Output the [X, Y] coordinate of the center of the cell containing the given text.  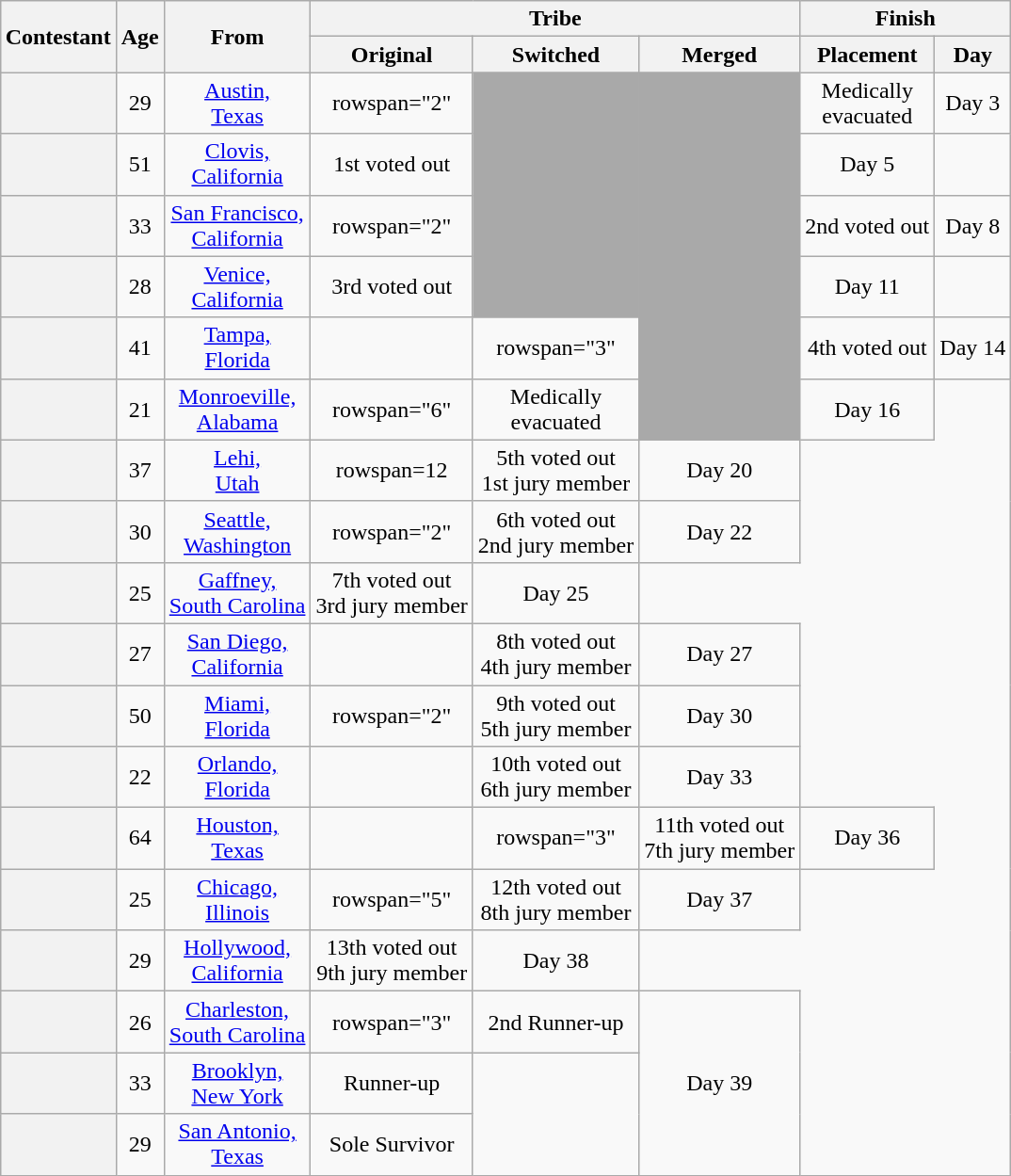
10th voted out6th jury member [555, 778]
Tribe [555, 19]
San Antonio,Texas [237, 1145]
Lehi,Utah [237, 471]
Finish [906, 19]
San Diego,California [237, 653]
12th voted out8th jury member [555, 900]
50 [139, 716]
rowspan=12 [392, 471]
64 [139, 838]
Chicago,Illinois [237, 900]
Tampa,Florida [237, 348]
Day 22 [719, 531]
Day 39 [719, 1083]
Day 20 [719, 471]
Day 25 [555, 593]
Age [139, 37]
Brooklyn,New York [237, 1083]
Day 27 [719, 653]
27 [139, 653]
Day 11 [868, 286]
rowspan="5" [392, 900]
11th voted out7th jury member [719, 838]
7th voted out3rd jury member [392, 593]
13th voted out9th jury member [392, 960]
Day 36 [868, 838]
Miami,Florida [237, 716]
30 [139, 531]
Gaffney,South Carolina [237, 593]
Day 8 [973, 226]
8th voted out4th jury member [555, 653]
Original [392, 55]
9th voted out5th jury member [555, 716]
22 [139, 778]
Day 37 [719, 900]
Day 38 [555, 960]
Day 3 [973, 104]
26 [139, 1023]
Switched [555, 55]
rowspan="6" [392, 409]
4th voted out [868, 348]
Merged [719, 55]
37 [139, 471]
Venice,California [237, 286]
Day 16 [868, 409]
Runner-up [392, 1083]
6th voted out2nd jury member [555, 531]
Day [973, 55]
Placement [868, 55]
Orlando,Florida [237, 778]
1st voted out [392, 164]
Seattle,Washington [237, 531]
28 [139, 286]
41 [139, 348]
5th voted out1st jury member [555, 471]
Clovis,California [237, 164]
From [237, 37]
Charleston,South Carolina [237, 1023]
Monroeville,Alabama [237, 409]
Houston,Texas [237, 838]
Sole Survivor [392, 1145]
Day 33 [719, 778]
Day 14 [973, 348]
51 [139, 164]
2nd Runner-up [555, 1023]
2nd voted out [868, 226]
Contestant [58, 37]
Day 5 [868, 164]
Hollywood,California [237, 960]
Austin,Texas [237, 104]
Day 30 [719, 716]
21 [139, 409]
San Francisco,California [237, 226]
3rd voted out [392, 286]
